Detect which cell encompasses the target text, then output its (X, Y) center coordinate. 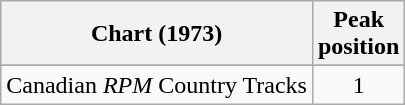
Canadian RPM Country Tracks (157, 85)
Peakposition (358, 34)
Chart (1973) (157, 34)
1 (358, 85)
